Search for the cell housing the specified text and yield its (x, y) center coordinate. 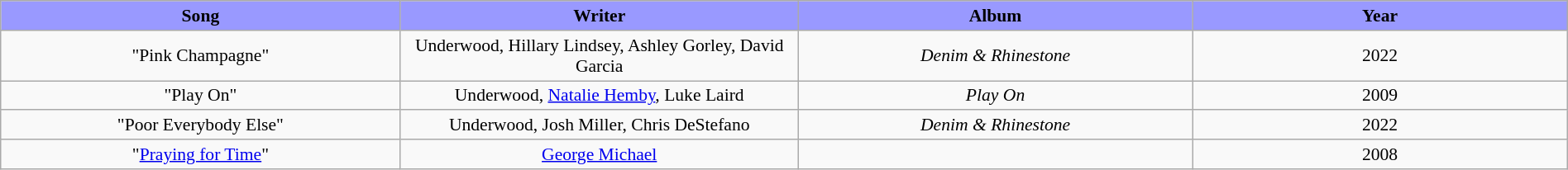
2008 (1380, 154)
Writer (599, 16)
"Poor Everybody Else" (200, 125)
"Praying for Time" (200, 154)
"Pink Champagne" (200, 54)
Play On (995, 96)
Underwood, Hillary Lindsey, Ashley Gorley, David Garcia (599, 54)
Underwood, Natalie Hemby, Luke Laird (599, 96)
Album (995, 16)
"Play On" (200, 96)
George Michael (599, 154)
2009 (1380, 96)
Year (1380, 16)
Song (200, 16)
Underwood, Josh Miller, Chris DeStefano (599, 125)
